Provide the [X, Y] coordinate of the cell's center where the given text is located.  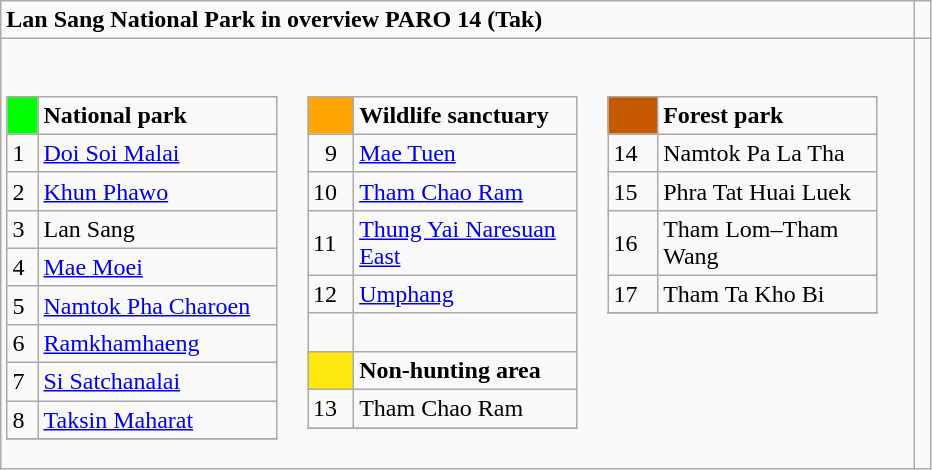
Tham Ta Kho Bi [768, 294]
17 [633, 294]
13 [331, 409]
Non-hunting area [466, 370]
Si Satchanalai [157, 382]
National park [157, 115]
Tham Lom–Tham Wang [768, 242]
Lan Sang National Park in overview PARO 14 (Tak) [458, 20]
2 [22, 191]
Taksin Maharat [157, 420]
9 [331, 153]
16 [633, 242]
14 [633, 153]
4 [22, 267]
Mae Moei [157, 267]
Namtok Pha Charoen [157, 305]
Mae Tuen [466, 153]
Ramkhamhaeng [157, 343]
Thung Yai Naresuan East [466, 242]
Namtok Pa La Tha [768, 153]
11 [331, 242]
Umphang [466, 294]
Doi Soi Malai [157, 153]
Wildlife sanctuary [466, 115]
5 [22, 305]
12 [331, 294]
10 [331, 191]
Khun Phawo [157, 191]
1 [22, 153]
Lan Sang [157, 229]
15 [633, 191]
3 [22, 229]
7 [22, 382]
8 [22, 420]
Phra Tat Huai Luek [768, 191]
6 [22, 343]
Forest park [768, 115]
